Determine the [X, Y] coordinate at the center of the cell enclosing the given text.  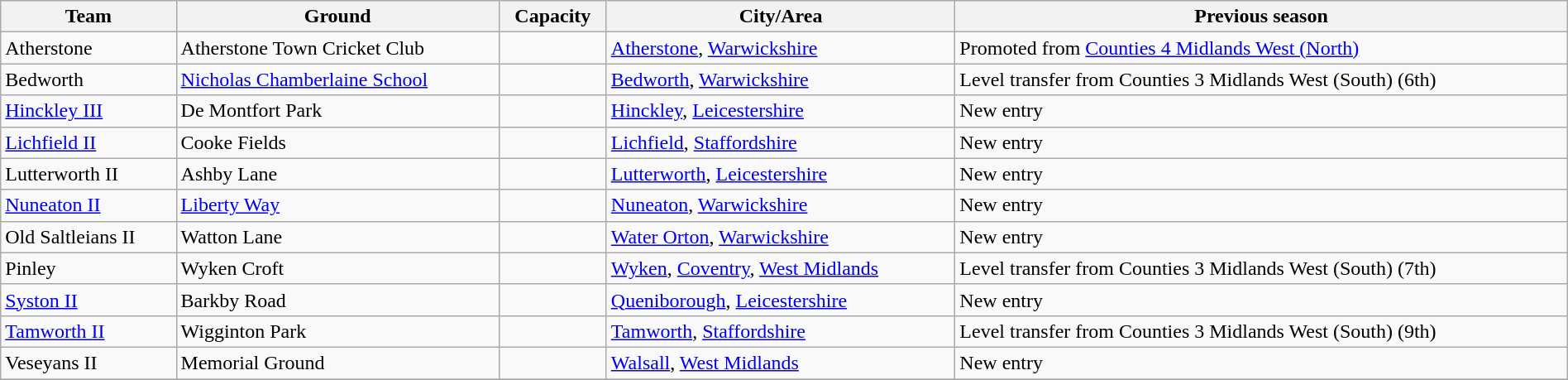
Atherstone [88, 48]
Nuneaton II [88, 205]
Walsall, West Midlands [781, 363]
Syston II [88, 300]
Liberty Way [337, 205]
Lutterworth, Leicestershire [781, 174]
Queniborough, Leicestershire [781, 300]
Bedworth, Warwickshire [781, 79]
Lichfield II [88, 142]
Memorial Ground [337, 363]
Level transfer from Counties 3 Midlands West (South) (6th) [1261, 79]
Nuneaton, Warwickshire [781, 205]
Lutterworth II [88, 174]
Ground [337, 17]
De Montfort Park [337, 111]
Team [88, 17]
Atherstone, Warwickshire [781, 48]
Old Saltleians II [88, 237]
Barkby Road [337, 300]
Pinley [88, 268]
Watton Lane [337, 237]
Wyken Croft [337, 268]
Level transfer from Counties 3 Midlands West (South) (9th) [1261, 331]
Previous season [1261, 17]
Level transfer from Counties 3 Midlands West (South) (7th) [1261, 268]
Wyken, Coventry, West Midlands [781, 268]
Capacity [552, 17]
Hinckley III [88, 111]
Promoted from Counties 4 Midlands West (North) [1261, 48]
Ashby Lane [337, 174]
Hinckley, Leicestershire [781, 111]
City/Area [781, 17]
Atherstone Town Cricket Club [337, 48]
Water Orton, Warwickshire [781, 237]
Bedworth [88, 79]
Wigginton Park [337, 331]
Tamworth II [88, 331]
Veseyans II [88, 363]
Tamworth, Staffordshire [781, 331]
Nicholas Chamberlaine School [337, 79]
Lichfield, Staffordshire [781, 142]
Cooke Fields [337, 142]
